Identify which cell holds the provided text, then report its [x, y] central coordinate. 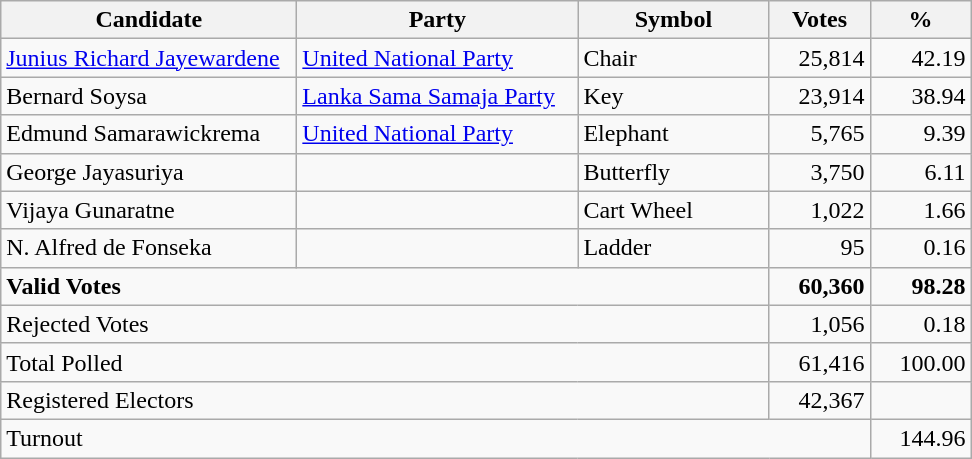
1,022 [820, 210]
Vijaya Gunaratne [149, 210]
42,367 [820, 400]
42.19 [920, 58]
Key [674, 96]
9.39 [920, 134]
23,914 [820, 96]
1.66 [920, 210]
100.00 [920, 362]
Valid Votes [385, 286]
60,360 [820, 286]
Bernard Soysa [149, 96]
5,765 [820, 134]
Cart Wheel [674, 210]
1,056 [820, 324]
Butterfly [674, 172]
98.28 [920, 286]
0.16 [920, 248]
Registered Electors [385, 400]
61,416 [820, 362]
% [920, 20]
Junius Richard Jayewardene [149, 58]
Party [438, 20]
25,814 [820, 58]
Lanka Sama Samaja Party [438, 96]
Candidate [149, 20]
6.11 [920, 172]
Rejected Votes [385, 324]
144.96 [920, 438]
Total Polled [385, 362]
George Jayasuriya [149, 172]
N. Alfred de Fonseka [149, 248]
Edmund Samarawickrema [149, 134]
Chair [674, 58]
95 [820, 248]
Votes [820, 20]
Elephant [674, 134]
Symbol [674, 20]
3,750 [820, 172]
38.94 [920, 96]
Turnout [436, 438]
0.18 [920, 324]
Ladder [674, 248]
